For the text-containing cell, return its midpoint in [X, Y] coordinate format. 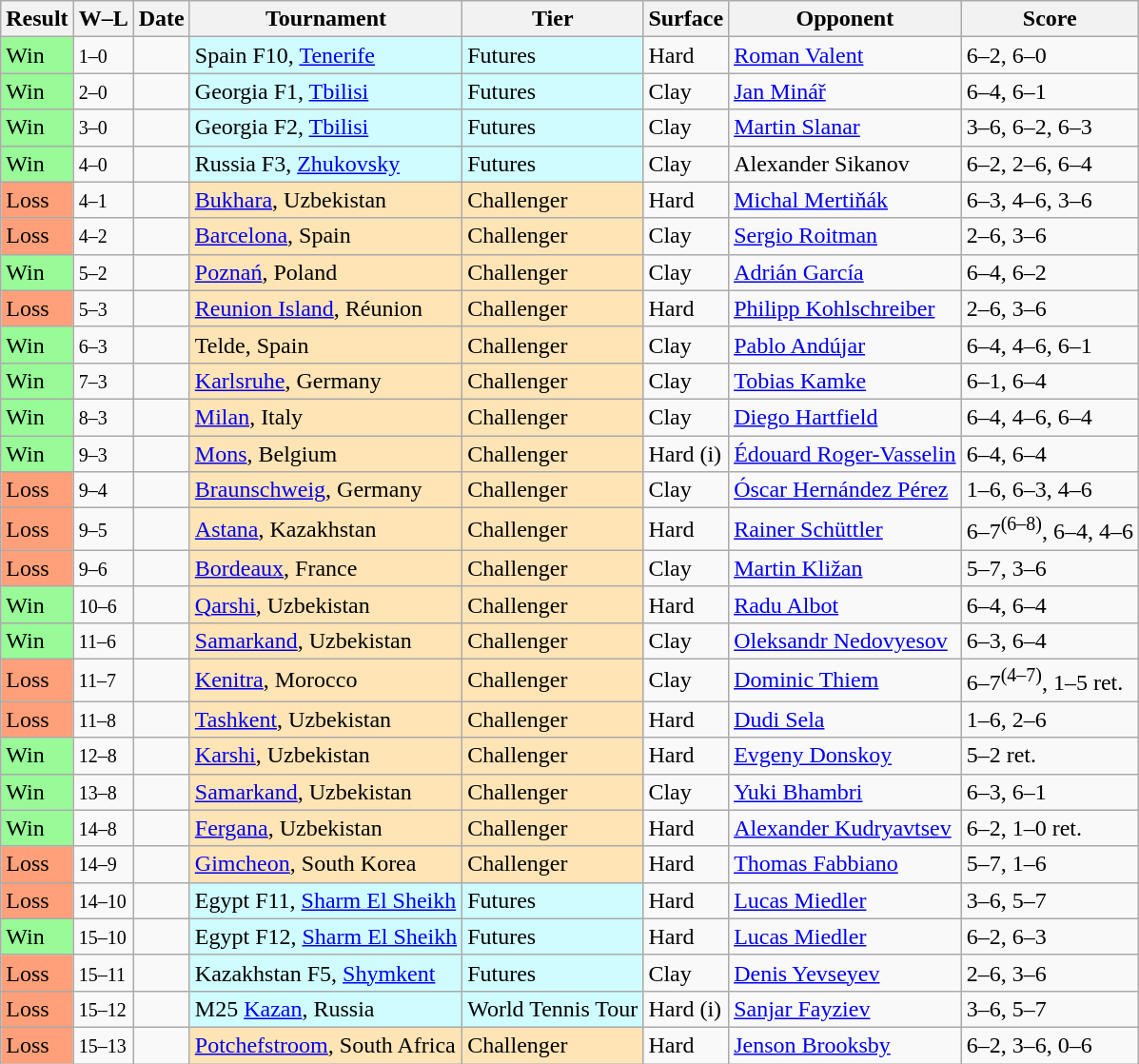
6–7(6–8), 6–4, 4–6 [1050, 529]
9–5 [103, 529]
Yuki Bhambri [845, 792]
9–3 [103, 454]
Egypt F11, Sharm El Sheikh [325, 900]
4–1 [103, 200]
14–10 [103, 900]
12–8 [103, 756]
Alexander Sikanov [845, 164]
8–3 [103, 417]
Date [162, 19]
Édouard Roger-Vasselin [845, 454]
6–2, 1–0 ret. [1050, 828]
13–8 [103, 792]
Poznań, Poland [325, 272]
Thomas Fabbiano [845, 864]
Michal Mertiňák [845, 200]
Georgia F1, Tbilisi [325, 91]
Opponent [845, 19]
Sanjar Fayziev [845, 1009]
Fergana, Uzbekistan [325, 828]
5–7, 3–6 [1050, 568]
Telde, Spain [325, 345]
6–2, 3–6, 0–6 [1050, 1045]
Alexander Kudryavtsev [845, 828]
15–11 [103, 973]
14–8 [103, 828]
Gimcheon, South Korea [325, 864]
Karlsruhe, Germany [325, 381]
Milan, Italy [325, 417]
Roman Valent [845, 55]
Tier [553, 19]
Bukhara, Uzbekistan [325, 200]
Spain F10, Tenerife [325, 55]
4–2 [103, 236]
Tournament [325, 19]
Radu Albot [845, 604]
Denis Yevseyev [845, 973]
Barcelona, Spain [325, 236]
6–3, 6–1 [1050, 792]
3–0 [103, 128]
Martin Slanar [845, 128]
5–3 [103, 308]
1–6, 6–3, 4–6 [1050, 490]
1–0 [103, 55]
Tashkent, Uzbekistan [325, 719]
14–9 [103, 864]
6–3, 6–4 [1050, 640]
4–0 [103, 164]
Kazakhstan F5, Shymkent [325, 973]
3–6, 6–2, 6–3 [1050, 128]
6–7(4–7), 1–5 ret. [1050, 680]
Diego Hartfield [845, 417]
Astana, Kazakhstan [325, 529]
Philipp Kohlschreiber [845, 308]
W–L [103, 19]
Evgeny Donskoy [845, 756]
6–4, 4–6, 6–1 [1050, 345]
6–2, 6–0 [1050, 55]
11–8 [103, 719]
Score [1050, 19]
Óscar Hernández Pérez [845, 490]
Potchefstroom, South Africa [325, 1045]
9–4 [103, 490]
Jan Minář [845, 91]
Jenson Brooksby [845, 1045]
6–4, 6–2 [1050, 272]
Sergio Roitman [845, 236]
Karshi, Uzbekistan [325, 756]
15–13 [103, 1045]
Georgia F2, Tbilisi [325, 128]
5–2 ret. [1050, 756]
Reunion Island, Réunion [325, 308]
Dudi Sela [845, 719]
World Tennis Tour [553, 1009]
Pablo Andújar [845, 345]
Martin Kližan [845, 568]
Russia F3, Zhukovsky [325, 164]
Oleksandr Nedovyesov [845, 640]
Tobias Kamke [845, 381]
6–2, 6–3 [1050, 936]
M25 Kazan, Russia [325, 1009]
5–2 [103, 272]
5–7, 1–6 [1050, 864]
6–3 [103, 345]
10–6 [103, 604]
Dominic Thiem [845, 680]
6–3, 4–6, 3–6 [1050, 200]
15–12 [103, 1009]
11–7 [103, 680]
6–4, 4–6, 6–4 [1050, 417]
Qarshi, Uzbekistan [325, 604]
15–10 [103, 936]
11–6 [103, 640]
6–1, 6–4 [1050, 381]
Rainer Schüttler [845, 529]
2–0 [103, 91]
6–2, 2–6, 6–4 [1050, 164]
1–6, 2–6 [1050, 719]
9–6 [103, 568]
Braunschweig, Germany [325, 490]
6–4, 6–1 [1050, 91]
Adrián García [845, 272]
Result [37, 19]
7–3 [103, 381]
Bordeaux, France [325, 568]
Egypt F12, Sharm El Sheikh [325, 936]
Mons, Belgium [325, 454]
Kenitra, Morocco [325, 680]
Surface [686, 19]
